For the text-containing cell, return its midpoint in (x, y) coordinate format. 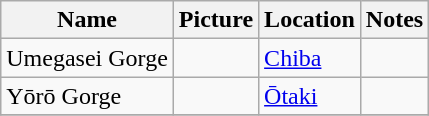
Picture (216, 20)
Location (310, 20)
Name (88, 20)
Notes (394, 20)
Umegasei Gorge (88, 58)
Chiba (310, 58)
Ōtaki (310, 96)
Yōrō Gorge (88, 96)
